Search for the cell housing the specified text and yield its [x, y] center coordinate. 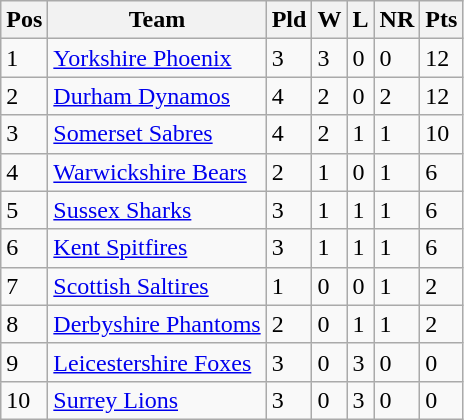
Scottish Saltires [157, 286]
7 [24, 286]
Pts [442, 20]
Pld [289, 20]
Pos [24, 20]
Yorkshire Phoenix [157, 58]
9 [24, 362]
Surrey Lions [157, 400]
Leicestershire Foxes [157, 362]
Somerset Sabres [157, 134]
5 [24, 210]
Durham Dynamos [157, 96]
NR [397, 20]
W [330, 20]
L [360, 20]
Derbyshire Phantoms [157, 324]
Kent Spitfires [157, 248]
Team [157, 20]
8 [24, 324]
Warwickshire Bears [157, 172]
Sussex Sharks [157, 210]
